Return (x, y) of the center of cell containing provided text 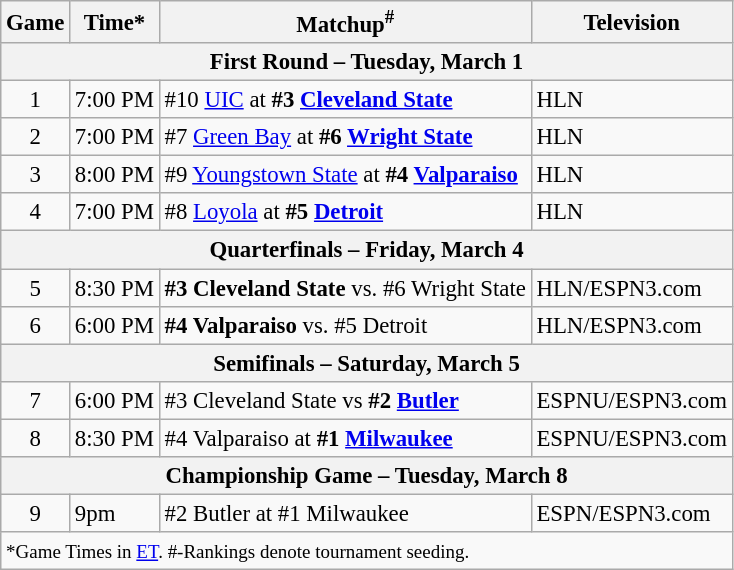
#3 Cleveland State vs. #6 Wright State (345, 288)
7 (36, 400)
3 (36, 175)
9pm (115, 513)
Quarterfinals – Friday, March 4 (367, 250)
Semifinals – Saturday, March 5 (367, 363)
Championship Game – Tuesday, March 8 (367, 476)
#3 Cleveland State vs #2 Butler (345, 400)
Game (36, 22)
#4 Valparaiso at #1 Milwaukee (345, 438)
#4 Valparaiso vs. #5 Detroit (345, 325)
#2 Butler at #1 Milwaukee (345, 513)
Matchup# (345, 22)
#7 Green Bay at #6 Wright State (345, 137)
*Game Times in ET. #-Rankings denote tournament seeding. (367, 551)
9 (36, 513)
8 (36, 438)
#9 Youngstown State at #4 Valparaiso (345, 175)
1 (36, 100)
Time* (115, 22)
6 (36, 325)
5 (36, 288)
ESPN/ESPN3.com (632, 513)
8:00 PM (115, 175)
#10 UIC at #3 Cleveland State (345, 100)
First Round – Tuesday, March 1 (367, 62)
4 (36, 213)
2 (36, 137)
Television (632, 22)
#8 Loyola at #5 Detroit (345, 213)
